Determine the [x, y] coordinate at the center of the cell enclosing the given text.  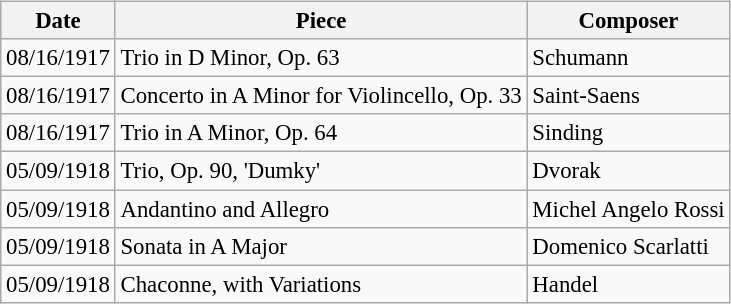
Piece [321, 21]
Trio in D Minor, Op. 63 [321, 58]
Domenico Scarlatti [628, 246]
Chaconne, with Variations [321, 284]
Sinding [628, 133]
Trio in A Minor, Op. 64 [321, 133]
Andantino and Allegro [321, 209]
Concerto in A Minor for Violincello, Op. 33 [321, 96]
Sonata in A Major [321, 246]
Date [58, 21]
Trio, Op. 90, 'Dumky' [321, 171]
Handel [628, 284]
Michel Angelo Rossi [628, 209]
Saint-Saens [628, 96]
Schumann [628, 58]
Dvorak [628, 171]
Composer [628, 21]
